Detect which cell encompasses the target text, then output its [x, y] center coordinate. 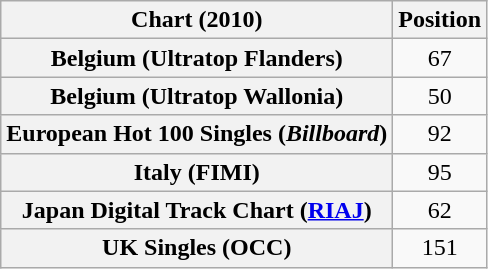
Belgium (Ultratop Flanders) [197, 58]
Japan Digital Track Chart (RIAJ) [197, 210]
50 [440, 96]
67 [440, 58]
Italy (FIMI) [197, 172]
European Hot 100 Singles (Billboard) [197, 134]
Chart (2010) [197, 20]
Position [440, 20]
UK Singles (OCC) [197, 248]
Belgium (Ultratop Wallonia) [197, 96]
62 [440, 210]
92 [440, 134]
95 [440, 172]
151 [440, 248]
